Locate the cell with the specified text and output its [X, Y] center coordinate. 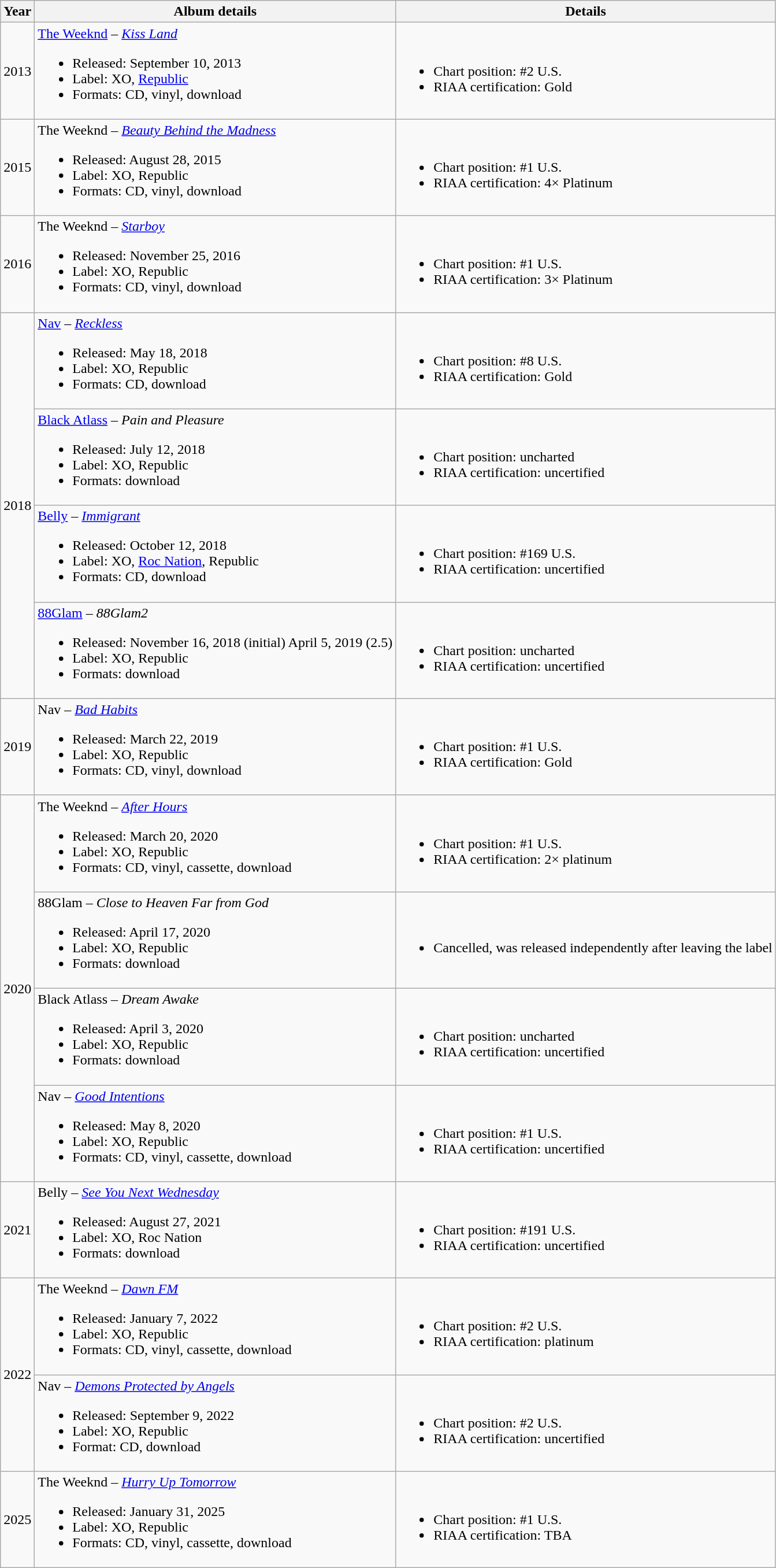
The Weeknd – Dawn FMReleased: January 7, 2022Label: XO, RepublicFormats: CD, vinyl, cassette, download [215, 1326]
Chart position: #1 U.S.RIAA certification: 3× Platinum [586, 264]
Nav – Demons Protected by AngelsReleased: September 9, 2022Label: XO, RepublicFormat: CD, download [215, 1423]
Chart position: #1 U.S.RIAA certification: TBA [586, 1519]
2022 [17, 1375]
Details [586, 12]
Black Atlass – Pain and PleasureReleased: July 12, 2018Label: XO, RepublicFormats: download [215, 457]
Album details [215, 12]
Chart position: #191 U.S.RIAA certification: uncertified [586, 1230]
2016 [17, 264]
2015 [17, 168]
Cancelled, was released independently after leaving the label [586, 940]
Nav – RecklessReleased: May 18, 2018Label: XO, RepublicFormats: CD, download [215, 361]
The Weeknd – Hurry Up TomorrowReleased: January 31, 2025Label: XO, RepublicFormats: CD, vinyl, cassette, download [215, 1519]
Chart position: #1 U.S.RIAA certification: uncertified [586, 1133]
2020 [17, 988]
Belly – ImmigrantReleased: October 12, 2018Label: XO, Roc Nation, RepublicFormats: CD, download [215, 554]
Nav – Bad HabitsReleased: March 22, 2019Label: XO, RepublicFormats: CD, vinyl, download [215, 747]
Nav – Good IntentionsReleased: May 8, 2020Label: XO, RepublicFormats: CD, vinyl, cassette, download [215, 1133]
Chart position: #1 U.S.RIAA certification: 4× Platinum [586, 168]
Chart position: #2 U.S.RIAA certification: uncertified [586, 1423]
The Weeknd – StarboyReleased: November 25, 2016Label: XO, RepublicFormats: CD, vinyl, download [215, 264]
88Glam – 88Glam2Released: November 16, 2018 (initial) April 5, 2019 (2.5)Label: XO, RepublicFormats: download [215, 650]
Chart position: #1 U.S.RIAA certification: 2× platinum [586, 843]
Year [17, 12]
The Weeknd – Kiss LandReleased: September 10, 2013Label: XO, RepublicFormats: CD, vinyl, download [215, 71]
Chart position: #8 U.S.RIAA certification: Gold [586, 361]
Black Atlass – Dream AwakeReleased: April 3, 2020Label: XO, RepublicFormats: download [215, 1036]
The Weeknd – Beauty Behind the MadnessReleased: August 28, 2015Label: XO, RepublicFormats: CD, vinyl, download [215, 168]
2018 [17, 505]
2019 [17, 747]
Chart position: #169 U.S.RIAA certification: uncertified [586, 554]
The Weeknd – After HoursReleased: March 20, 2020Label: XO, RepublicFormats: CD, vinyl, cassette, download [215, 843]
2013 [17, 71]
Chart position: #2 U.S.RIAA certification: platinum [586, 1326]
2025 [17, 1519]
2021 [17, 1230]
Belly – See You Next WednesdayReleased: August 27, 2021Label: XO, Roc NationFormats: download [215, 1230]
Chart position: #1 U.S.RIAA certification: Gold [586, 747]
Chart position: #2 U.S.RIAA certification: Gold [586, 71]
88Glam – Close to Heaven Far from GodReleased: April 17, 2020Label: XO, RepublicFormats: download [215, 940]
